Pinpoint the cell where the given text exists, returning its [X, Y] midpoint coordinate. 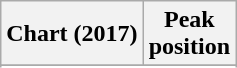
Peakposition [189, 34]
Chart (2017) [72, 34]
